Output the (x, y) coordinate of the center of the cell containing the given text.  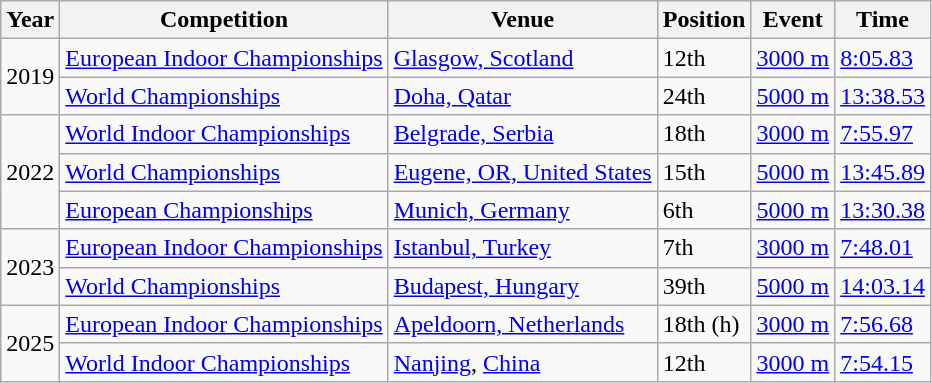
13:45.89 (883, 172)
8:05.83 (883, 58)
13:30.38 (883, 210)
Competition (224, 20)
European Championships (224, 210)
18th (704, 134)
Event (793, 20)
7:54.15 (883, 362)
24th (704, 96)
7:56.68 (883, 324)
2025 (30, 343)
7:48.01 (883, 248)
Eugene, OR, United States (522, 172)
Istanbul, Turkey (522, 248)
14:03.14 (883, 286)
Nanjing, China (522, 362)
Position (704, 20)
Year (30, 20)
15th (704, 172)
Belgrade, Serbia (522, 134)
6th (704, 210)
2023 (30, 267)
7:55.97 (883, 134)
Doha, Qatar (522, 96)
Munich, Germany (522, 210)
18th (h) (704, 324)
Apeldoorn, Netherlands (522, 324)
7th (704, 248)
39th (704, 286)
Glasgow, Scotland (522, 58)
2019 (30, 77)
Budapest, Hungary (522, 286)
Venue (522, 20)
Time (883, 20)
2022 (30, 172)
13:38.53 (883, 96)
